Detect which cell encompasses the target text, then output its (x, y) center coordinate. 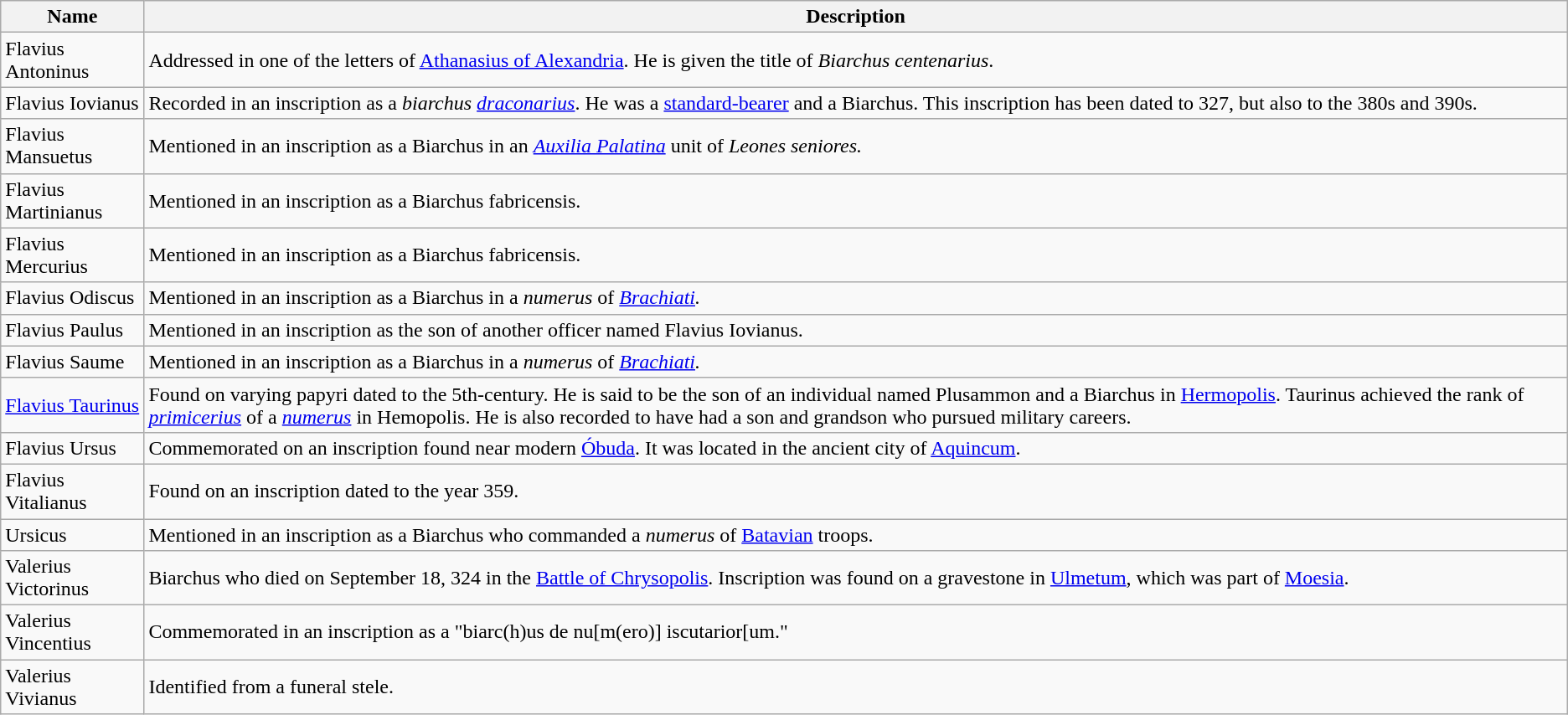
Biarchus who died on September 18, 324 in the Battle of Chrysopolis. Inscription was found on a gravestone in Ulmetum, which was part of Moesia. (856, 578)
Flavius Odiscus (72, 298)
Flavius Iovianus (72, 103)
Flavius Antoninus (72, 60)
Identified from a funeral stele. (856, 687)
Flavius Paulus (72, 330)
Flavius Taurinus (72, 405)
Addressed in one of the letters of Athanasius of Alexandria. He is given the title of Biarchus centenarius. (856, 60)
Commemorated on an inscription found near modern Óbuda. It was located in the ancient city of Aquincum. (856, 448)
Valerius Victorinus (72, 578)
Valerius Vivianus (72, 687)
Commemorated in an inscription as a "biarc(h)us de nu[m(ero)] iscutarior[um." (856, 633)
Mentioned in an inscription as a Biarchus in an Auxilia Palatina unit of Leones seniores. (856, 146)
Flavius Mansuetus (72, 146)
Found on an inscription dated to the year 359. (856, 491)
Ursicus (72, 535)
Flavius Martinianus (72, 201)
Description (856, 17)
Valerius Vincentius (72, 633)
Flavius Vitalianus (72, 491)
Name (72, 17)
Flavius Mercurius (72, 255)
Mentioned in an inscription as the son of another officer named Flavius Iovianus. (856, 330)
Flavius Ursus (72, 448)
Mentioned in an inscription as a Biarchus who commanded a numerus of Batavian troops. (856, 535)
Flavius Saume (72, 362)
